Search for the cell housing the specified text and yield its (x, y) center coordinate. 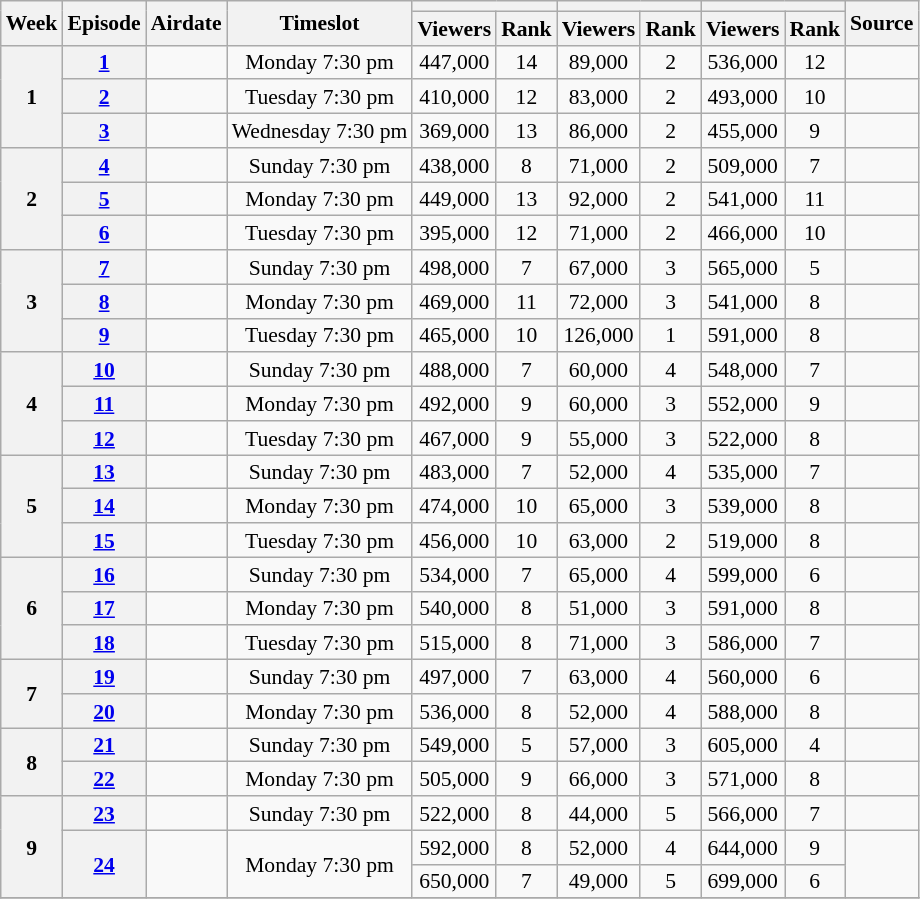
560,000 (743, 677)
509,000 (743, 165)
456,000 (454, 540)
455,000 (743, 131)
19 (104, 677)
17 (104, 608)
449,000 (454, 199)
588,000 (743, 711)
44,000 (599, 813)
66,000 (599, 779)
466,000 (743, 233)
469,000 (454, 301)
23 (104, 813)
498,000 (454, 267)
57,000 (599, 745)
548,000 (743, 370)
16 (104, 574)
566,000 (743, 813)
699,000 (743, 881)
535,000 (743, 472)
493,000 (743, 97)
565,000 (743, 267)
Episode (104, 23)
467,000 (454, 438)
474,000 (454, 506)
89,000 (599, 62)
483,000 (454, 472)
72,000 (599, 301)
22 (104, 779)
Airdate (186, 23)
410,000 (454, 97)
592,000 (454, 847)
55,000 (599, 438)
539,000 (743, 506)
20 (104, 711)
505,000 (454, 779)
438,000 (454, 165)
571,000 (743, 779)
599,000 (743, 574)
515,000 (454, 643)
534,000 (454, 574)
15 (104, 540)
492,000 (454, 404)
650,000 (454, 881)
488,000 (454, 370)
126,000 (599, 335)
67,000 (599, 267)
644,000 (743, 847)
18 (104, 643)
83,000 (599, 97)
Week (32, 23)
24 (104, 864)
369,000 (454, 131)
540,000 (454, 608)
586,000 (743, 643)
51,000 (599, 608)
549,000 (454, 745)
605,000 (743, 745)
86,000 (599, 131)
Source (882, 23)
519,000 (743, 540)
92,000 (599, 199)
Wednesday 7:30 pm (320, 131)
465,000 (454, 335)
Timeslot (320, 23)
497,000 (454, 677)
49,000 (599, 881)
21 (104, 745)
447,000 (454, 62)
395,000 (454, 233)
552,000 (743, 404)
